Find where the given text appears and provide that cell's center as [X, Y] coordinate. 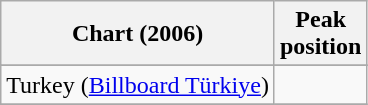
Turkey (Billboard Türkiye) [138, 85]
Peakposition [320, 34]
Chart (2006) [138, 34]
